From the cell containing the given text, extract its center point as [x, y] coordinate. 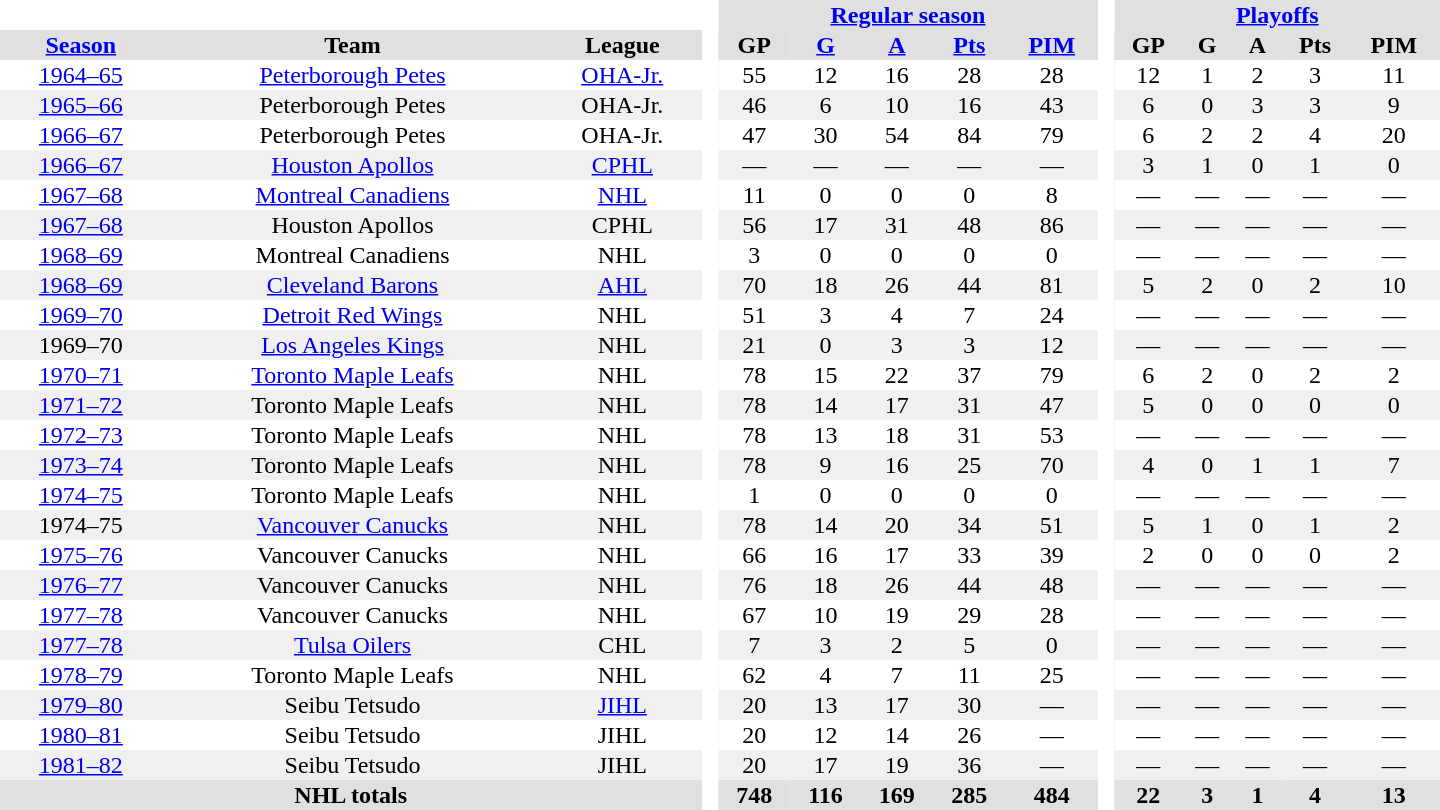
1976–77 [81, 585]
Season [81, 45]
Los Angeles Kings [353, 345]
67 [754, 615]
24 [1052, 315]
1973–74 [81, 465]
169 [897, 795]
29 [969, 615]
36 [969, 765]
81 [1052, 285]
League [622, 45]
84 [969, 135]
116 [826, 795]
86 [1052, 225]
285 [969, 795]
1979–80 [81, 705]
46 [754, 105]
Playoffs [1278, 15]
1981–82 [81, 765]
484 [1052, 795]
748 [754, 795]
66 [754, 555]
CHL [622, 645]
1978–79 [81, 675]
1972–73 [81, 435]
33 [969, 555]
43 [1052, 105]
21 [754, 345]
39 [1052, 555]
15 [826, 375]
NHL totals [350, 795]
62 [754, 675]
34 [969, 525]
Detroit Red Wings [353, 315]
55 [754, 75]
1964–65 [81, 75]
76 [754, 585]
8 [1052, 195]
37 [969, 375]
1980–81 [81, 735]
56 [754, 225]
Cleveland Barons [353, 285]
Tulsa Oilers [353, 645]
53 [1052, 435]
54 [897, 135]
1971–72 [81, 405]
Team [353, 45]
1975–76 [81, 555]
Regular season [908, 15]
AHL [622, 285]
1965–66 [81, 105]
1970–71 [81, 375]
